Locate the cell with the specified text and output its [X, Y] center coordinate. 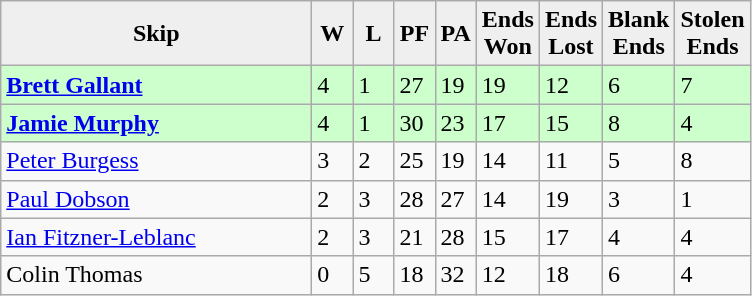
21 [414, 237]
7 [712, 85]
32 [456, 275]
Blank Ends [639, 34]
Peter Burgess [156, 161]
PA [456, 34]
Ends Lost [570, 34]
Ends Won [508, 34]
11 [570, 161]
Jamie Murphy [156, 123]
0 [332, 275]
PF [414, 34]
Ian Fitzner-Leblanc [156, 237]
Paul Dobson [156, 199]
W [332, 34]
30 [414, 123]
25 [414, 161]
23 [456, 123]
L [374, 34]
Skip [156, 34]
Brett Gallant [156, 85]
Colin Thomas [156, 275]
Stolen Ends [712, 34]
